Identify which cell holds the provided text, then report its [x, y] central coordinate. 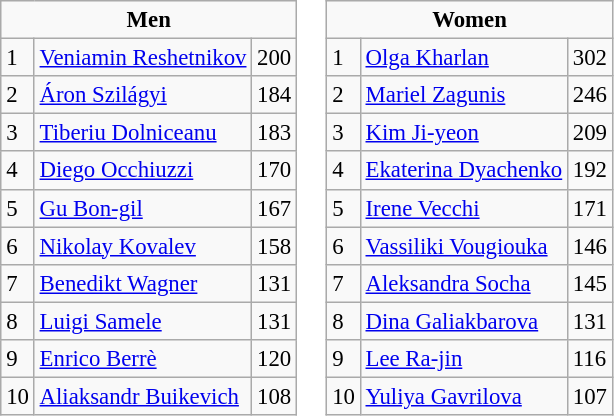
183 [274, 133]
167 [274, 208]
145 [590, 283]
Aleksandra Socha [464, 283]
Irene Vecchi [464, 208]
Men [149, 20]
302 [590, 58]
120 [274, 358]
Aliaksandr Buikevich [143, 396]
Yuliya Gavrilova [464, 396]
Enrico Berrè [143, 358]
158 [274, 246]
146 [590, 246]
Áron Szilágyi [143, 95]
Tiberiu Dolniceanu [143, 133]
Luigi Samele [143, 321]
200 [274, 58]
108 [274, 396]
Women [470, 20]
107 [590, 396]
Lee Ra-jin [464, 358]
Diego Occhiuzzi [143, 170]
Vassiliki Vougiouka [464, 246]
192 [590, 170]
116 [590, 358]
Olga Kharlan [464, 58]
Nikolay Kovalev [143, 246]
Ekaterina Dyachenko [464, 170]
Kim Ji-yeon [464, 133]
Veniamin Reshetnikov [143, 58]
Benedikt Wagner [143, 283]
Gu Bon-gil [143, 208]
171 [590, 208]
209 [590, 133]
170 [274, 170]
Mariel Zagunis [464, 95]
Dina Galiakbarova [464, 321]
184 [274, 95]
246 [590, 95]
